Return [x, y] of the center of cell containing provided text 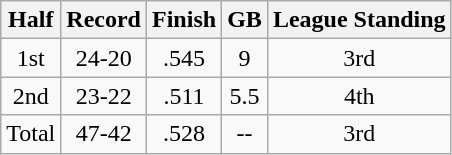
1st [31, 58]
24-20 [104, 58]
Finish [184, 20]
Total [31, 134]
5.5 [245, 96]
-- [245, 134]
9 [245, 58]
.511 [184, 96]
League Standing [359, 20]
GB [245, 20]
.545 [184, 58]
Record [104, 20]
Half [31, 20]
.528 [184, 134]
23-22 [104, 96]
2nd [31, 96]
47-42 [104, 134]
4th [359, 96]
